Return the (x, y) coordinate for the center point of the cell that contains the specified text.  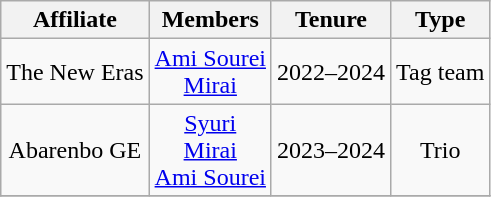
SyuriMiraiAmi Sourei (210, 150)
2022–2024 (330, 72)
Tenure (330, 20)
Type (440, 20)
Trio (440, 150)
Abarenbo GE (75, 150)
The New Eras (75, 72)
Tag team (440, 72)
2023–2024 (330, 150)
Ami SoureiMirai (210, 72)
Affiliate (75, 20)
Members (210, 20)
